Determine the (x, y) coordinate at the center of the cell enclosing the given text.  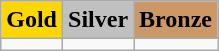
Bronze (176, 20)
Gold (32, 20)
Silver (98, 20)
